Determine the [X, Y] coordinate at the center of the cell enclosing the given text.  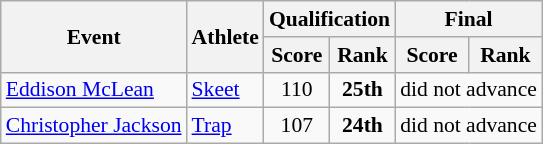
25th [362, 90]
Trap [226, 126]
Skeet [226, 90]
107 [297, 126]
Qualification [330, 19]
Eddison McLean [94, 90]
110 [297, 90]
Event [94, 36]
Christopher Jackson [94, 126]
Athlete [226, 36]
24th [362, 126]
Final [468, 19]
